Determine the (x, y) coordinate at the center of the cell enclosing the given text.  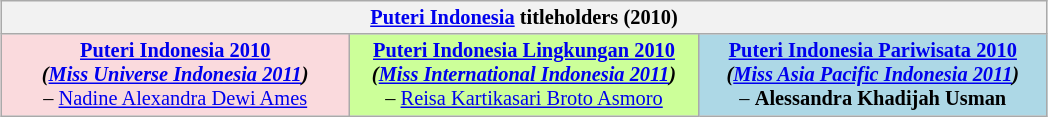
Puteri Indonesia 2010(Miss Universe Indonesia 2011) – Nadine Alexandra Dewi Ames (176, 75)
Puteri Indonesia Lingkungan 2010(Miss International Indonesia 2011) – Reisa Kartikasari Broto Asmoro (524, 75)
Puteri Indonesia titleholders (2010) (524, 18)
Puteri Indonesia Pariwisata 2010(Miss Asia Pacific Indonesia 2011) – Alessandra Khadijah Usman (872, 75)
